Return [x, y] of the center of cell containing provided text 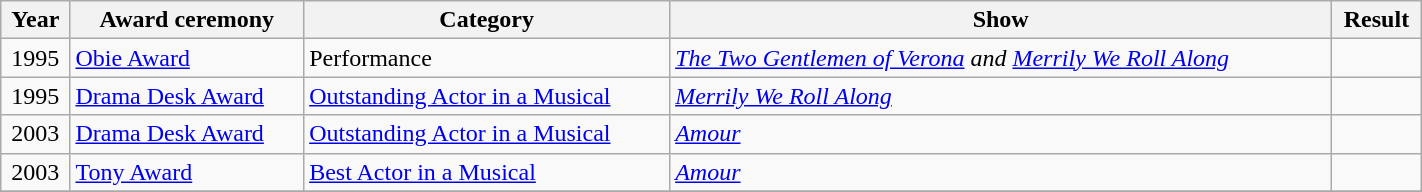
Obie Award [187, 58]
Result [1377, 20]
Performance [487, 58]
The Two Gentlemen of Verona and Merrily We Roll Along [1001, 58]
Merrily We Roll Along [1001, 96]
Year [36, 20]
Award ceremony [187, 20]
Tony Award [187, 172]
Show [1001, 20]
Best Actor in a Musical [487, 172]
Category [487, 20]
